Output the [x, y] coordinate of the center of the cell containing the given text.  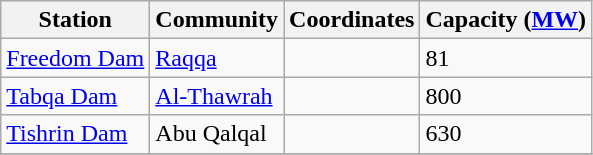
Coordinates [352, 20]
800 [506, 96]
Station [76, 20]
Freedom Dam [76, 58]
Abu Qalqal [217, 134]
Raqqa [217, 58]
81 [506, 58]
Tabqa Dam [76, 96]
630 [506, 134]
Tishrin Dam [76, 134]
Al-Thawrah [217, 96]
Community [217, 20]
Capacity (MW) [506, 20]
